Locate the cell with the specified text and output its (X, Y) center coordinate. 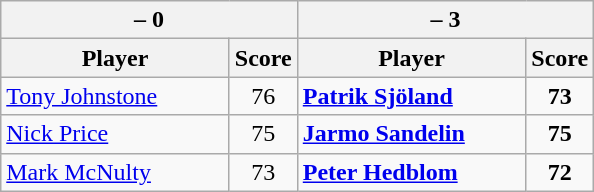
Patrik Sjöland (412, 96)
Nick Price (116, 134)
72 (560, 172)
Mark McNulty (116, 172)
– 0 (150, 20)
Peter Hedblom (412, 172)
76 (263, 96)
Jarmo Sandelin (412, 134)
Tony Johnstone (116, 96)
– 3 (446, 20)
